From the cell containing the given text, extract its center point as (x, y) coordinate. 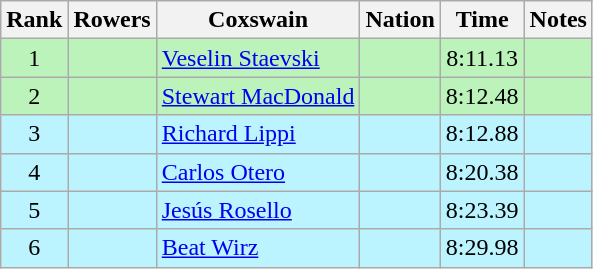
5 (34, 210)
Rank (34, 20)
8:29.98 (482, 248)
Notes (558, 20)
1 (34, 58)
Carlos Otero (258, 172)
Stewart MacDonald (258, 96)
Veselin Staevski (258, 58)
2 (34, 96)
Coxswain (258, 20)
8:12.88 (482, 134)
4 (34, 172)
6 (34, 248)
8:20.38 (482, 172)
Beat Wirz (258, 248)
Nation (400, 20)
8:11.13 (482, 58)
8:23.39 (482, 210)
Jesús Rosello (258, 210)
Richard Lippi (258, 134)
Time (482, 20)
3 (34, 134)
8:12.48 (482, 96)
Rowers (112, 20)
